Capture the cell that displays the provided text and extract its [X, Y] central coordinate. 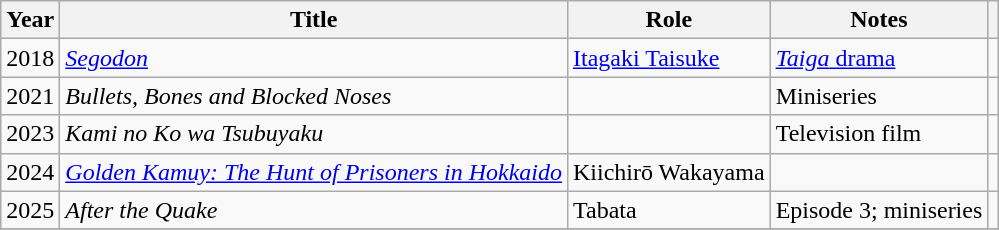
Golden Kamuy: The Hunt of Prisoners in Hokkaido [314, 172]
2025 [30, 210]
Miniseries [879, 96]
2023 [30, 134]
Kiichirō Wakayama [668, 172]
Notes [879, 20]
Title [314, 20]
Segodon [314, 58]
Taiga drama [879, 58]
Role [668, 20]
Year [30, 20]
Bullets, Bones and Blocked Noses [314, 96]
2021 [30, 96]
Tabata [668, 210]
Kami no Ko wa Tsubuyaku [314, 134]
2018 [30, 58]
After the Quake [314, 210]
Episode 3; miniseries [879, 210]
2024 [30, 172]
Itagaki Taisuke [668, 58]
Television film [879, 134]
